Return (X, Y) of the center of cell containing provided text 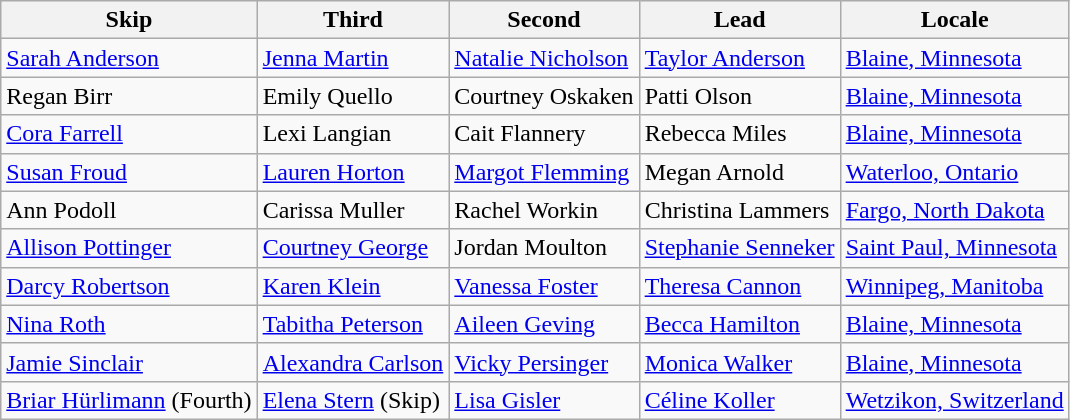
Ann Podoll (129, 210)
Lauren Horton (353, 172)
Briar Hürlimann (Fourth) (129, 400)
Carissa Muller (353, 210)
Susan Froud (129, 172)
Cait Flannery (544, 134)
Third (353, 20)
Courtney Oskaken (544, 96)
Allison Pottinger (129, 248)
Natalie Nicholson (544, 58)
Tabitha Peterson (353, 324)
Sarah Anderson (129, 58)
Courtney George (353, 248)
Rachel Workin (544, 210)
Lisa Gisler (544, 400)
Locale (954, 20)
Christina Lammers (740, 210)
Second (544, 20)
Jenna Martin (353, 58)
Rebecca Miles (740, 134)
Waterloo, Ontario (954, 172)
Jordan Moulton (544, 248)
Céline Koller (740, 400)
Karen Klein (353, 286)
Monica Walker (740, 362)
Theresa Cannon (740, 286)
Jamie Sinclair (129, 362)
Winnipeg, Manitoba (954, 286)
Cora Farrell (129, 134)
Nina Roth (129, 324)
Fargo, North Dakota (954, 210)
Elena Stern (Skip) (353, 400)
Darcy Robertson (129, 286)
Alexandra Carlson (353, 362)
Megan Arnold (740, 172)
Vanessa Foster (544, 286)
Saint Paul, Minnesota (954, 248)
Margot Flemming (544, 172)
Taylor Anderson (740, 58)
Regan Birr (129, 96)
Wetzikon, Switzerland (954, 400)
Becca Hamilton (740, 324)
Vicky Persinger (544, 362)
Stephanie Senneker (740, 248)
Skip (129, 20)
Lead (740, 20)
Patti Olson (740, 96)
Lexi Langian (353, 134)
Emily Quello (353, 96)
Aileen Geving (544, 324)
